Identify which cell holds the provided text, then report its [X, Y] central coordinate. 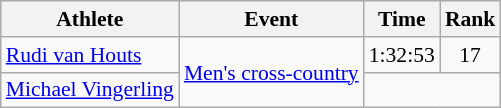
Event [272, 19]
Michael Vingerling [90, 90]
Time [402, 19]
Men's cross-country [272, 72]
Rank [470, 19]
17 [470, 55]
1:32:53 [402, 55]
Athlete [90, 19]
Rudi van Houts [90, 55]
